Find where the given text appears and provide that cell's center as [x, y] coordinate. 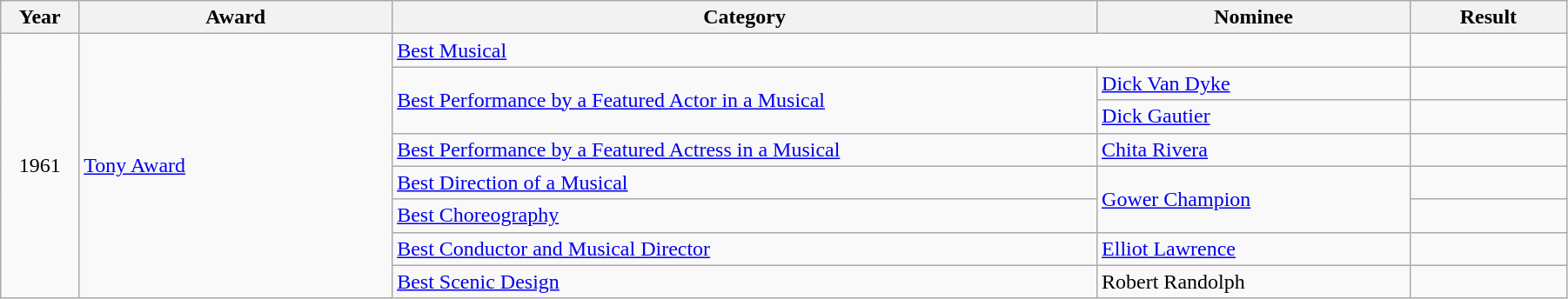
Chita Rivera [1254, 149]
Dick Van Dyke [1254, 83]
Best Musical [901, 50]
Result [1488, 17]
Best Direction of a Musical [745, 183]
Tony Award [236, 166]
Award [236, 17]
Robert Randolph [1254, 282]
Best Performance by a Featured Actress in a Musical [745, 149]
Best Choreography [745, 216]
Year [40, 17]
Best Conductor and Musical Director [745, 249]
Best Performance by a Featured Actor in a Musical [745, 100]
Dick Gautier [1254, 116]
Elliot Lawrence [1254, 249]
Nominee [1254, 17]
Category [745, 17]
1961 [40, 166]
Best Scenic Design [745, 282]
Gower Champion [1254, 199]
